For the text-containing cell, return its midpoint in (X, Y) coordinate format. 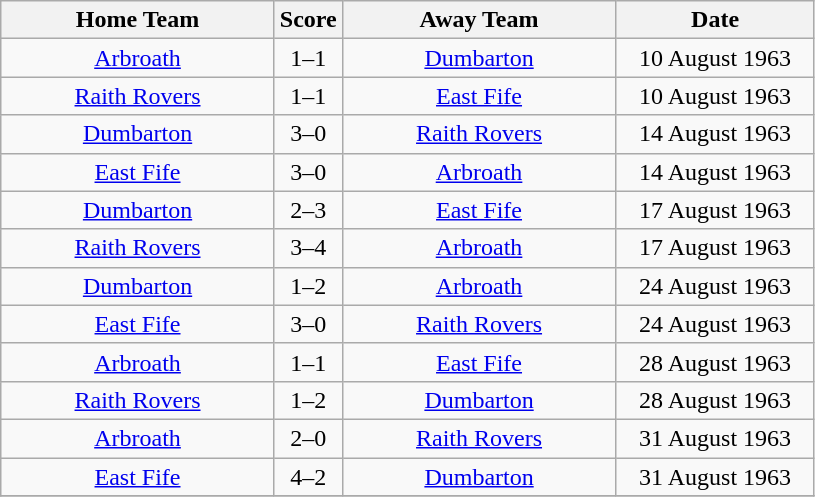
Home Team (138, 20)
2–3 (308, 210)
4–2 (308, 477)
Date (716, 20)
Score (308, 20)
2–0 (308, 438)
3–4 (308, 248)
Away Team (479, 20)
